Find where the given text appears and provide that cell's center as [x, y] coordinate. 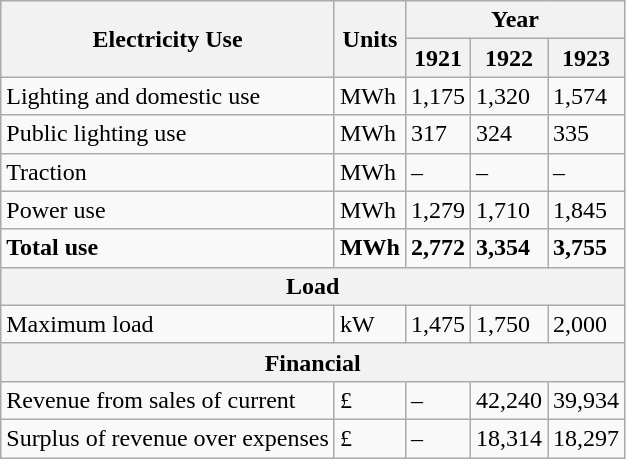
1,175 [438, 96]
18,297 [586, 438]
Total use [168, 248]
Revenue from sales of current [168, 400]
Financial [313, 362]
18,314 [510, 438]
1,710 [510, 210]
1,475 [438, 324]
2,772 [438, 248]
1922 [510, 58]
1,750 [510, 324]
335 [586, 134]
Power use [168, 210]
3,354 [510, 248]
1923 [586, 58]
Year [514, 20]
3,755 [586, 248]
kW [370, 324]
317 [438, 134]
Electricity Use [168, 39]
Lighting and domestic use [168, 96]
Public lighting use [168, 134]
1,279 [438, 210]
Surplus of revenue over expenses [168, 438]
1921 [438, 58]
Load [313, 286]
324 [510, 134]
39,934 [586, 400]
1,574 [586, 96]
1,320 [510, 96]
2,000 [586, 324]
Maximum load [168, 324]
Units [370, 39]
1,845 [586, 210]
Traction [168, 172]
42,240 [510, 400]
